Capture the cell that displays the provided text and extract its (X, Y) central coordinate. 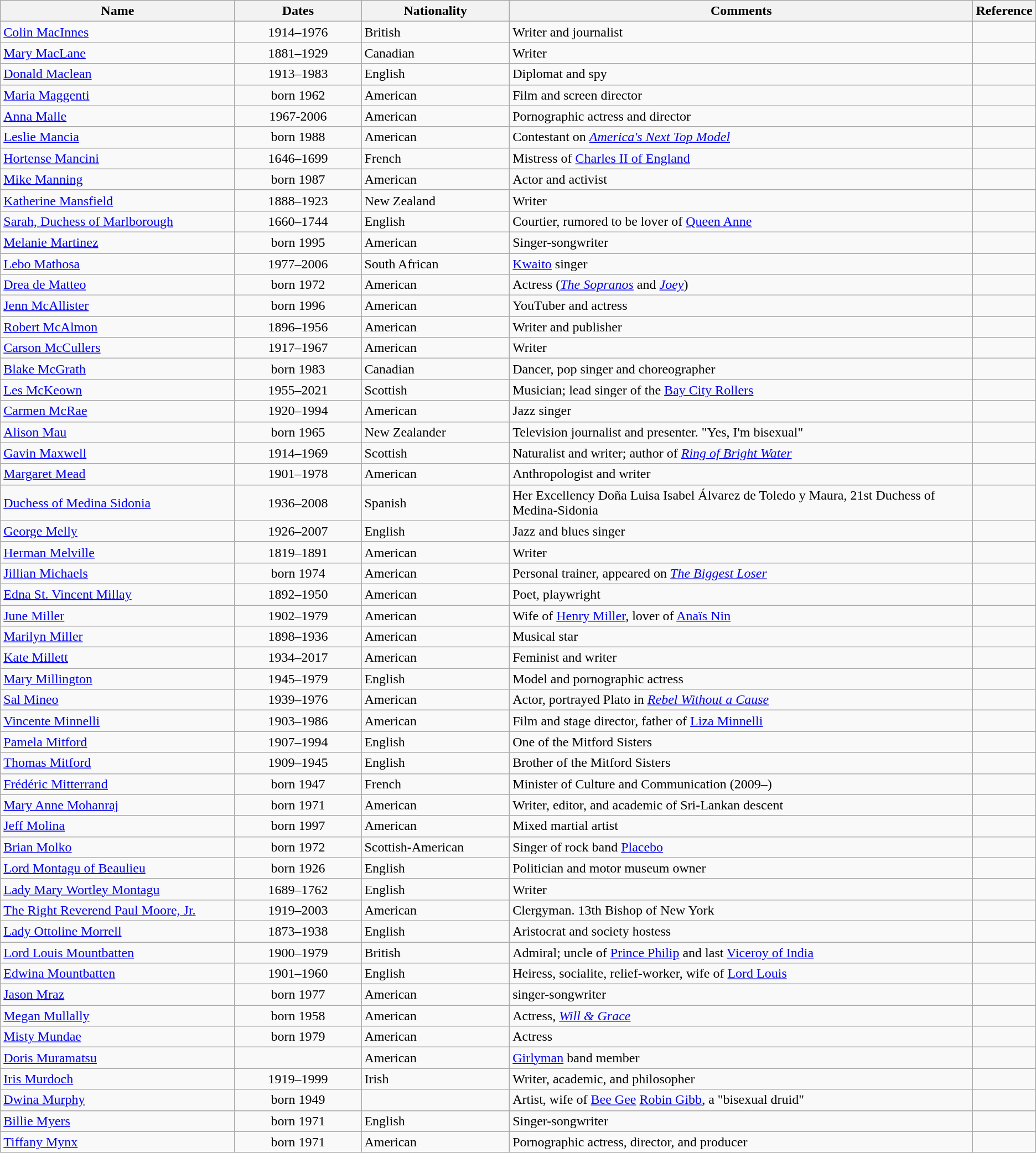
1945–1979 (298, 679)
Kwaito singer (742, 264)
Actress (742, 1037)
Girlyman band member (742, 1058)
born 1949 (298, 1100)
born 1977 (298, 995)
Spanish (436, 502)
1926–2007 (298, 531)
Minister of Culture and Communication (2009–) (742, 784)
Wife of Henry Miller, lover of Anaïs Nin (742, 616)
Katherine Mansfield (117, 200)
1888–1923 (298, 200)
Film and stage director, father of Liza Minnelli (742, 721)
Television journalist and presenter. "Yes, I'm bisexual" (742, 432)
Pornographic actress and director (742, 116)
1903–1986 (298, 721)
Drea de Matteo (117, 285)
born 1962 (298, 95)
Anna Malle (117, 116)
Gavin Maxwell (117, 453)
1901–1960 (298, 974)
Misty Mundae (117, 1037)
born 1926 (298, 868)
Writer, editor, and academic of Sri-Lankan descent (742, 805)
1955–2021 (298, 390)
Frédéric Mitterrand (117, 784)
Reference (1004, 11)
The Right Reverend Paul Moore, Jr. (117, 910)
1919–1999 (298, 1079)
Megan Mullally (117, 1016)
Brian Molko (117, 847)
Robert McAlmon (117, 327)
Clergyman. 13th Bishop of New York (742, 910)
Jazz and blues singer (742, 531)
Edwina Mountbatten (117, 974)
Jillian Michaels (117, 573)
Model and pornographic actress (742, 679)
1919–2003 (298, 910)
Lebo Mathosa (117, 264)
Musician; lead singer of the Bay City Rollers (742, 390)
born 1987 (298, 179)
1913–1983 (298, 74)
Maria Maggenti (117, 95)
Les McKeown (117, 390)
Carmen McRae (117, 411)
Actor, portrayed Plato in Rebel Without a Cause (742, 700)
Tiffany Mynx (117, 1142)
Jason Mraz (117, 995)
Diplomat and spy (742, 74)
Writer, academic, and philosopher (742, 1079)
Name (117, 11)
Anthropologist and writer (742, 474)
June Miller (117, 616)
Duchess of Medina Sidonia (117, 502)
1898–1936 (298, 637)
Poet, playwright (742, 594)
Margaret Mead (117, 474)
Courtier, rumored to be lover of Queen Anne (742, 221)
New Zealand (436, 200)
Personal trainer, appeared on The Biggest Loser (742, 573)
Dancer, pop singer and choreographer (742, 369)
Blake McGrath (117, 369)
1920–1994 (298, 411)
1646–1699 (298, 158)
born 1965 (298, 432)
Actress, Will & Grace (742, 1016)
Colin MacInnes (117, 32)
Leslie Mancia (117, 137)
Musical star (742, 637)
born 1997 (298, 826)
1901–1978 (298, 474)
1881–1929 (298, 53)
Comments (742, 11)
Her Excellency Doña Luisa Isabel Álvarez de Toledo y Maura, 21st Duchess of Medina-Sidonia (742, 502)
Aristocrat and society hostess (742, 931)
Mixed martial artist (742, 826)
Marilyn Miller (117, 637)
1939–1976 (298, 700)
Brother of the Mitford Sisters (742, 763)
1902–1979 (298, 616)
Jeff Molina (117, 826)
Edna St. Vincent Millay (117, 594)
Film and screen director (742, 95)
Mistress of Charles II of England (742, 158)
1892–1950 (298, 594)
Admiral; uncle of Prince Philip and last Viceroy of India (742, 952)
1896–1956 (298, 327)
Lady Ottoline Morrell (117, 931)
born 1996 (298, 306)
Jazz singer (742, 411)
One of the Mitford Sisters (742, 742)
Dates (298, 11)
Jenn McAllister (117, 306)
Sarah, Duchess of Marlborough (117, 221)
YouTuber and actress (742, 306)
1977–2006 (298, 264)
Writer and publisher (742, 327)
Billie Myers (117, 1121)
Irish (436, 1079)
1967-2006 (298, 116)
Dwina Murphy (117, 1100)
Lord Louis Mountbatten (117, 952)
Feminist and writer (742, 658)
Heiress, socialite, relief-worker, wife of Lord Louis (742, 974)
1936–2008 (298, 502)
singer-songwriter (742, 995)
Mary Anne Mohanraj (117, 805)
Singer of rock band Placebo (742, 847)
1907–1994 (298, 742)
Vincente Minnelli (117, 721)
George Melly (117, 531)
1934–2017 (298, 658)
1689–1762 (298, 889)
Thomas Mitford (117, 763)
Artist, wife of Bee Gee Robin Gibb, a "bisexual druid" (742, 1100)
Sal Mineo (117, 700)
Doris Muramatsu (117, 1058)
Politician and motor museum owner (742, 868)
born 1995 (298, 242)
born 1974 (298, 573)
born 1958 (298, 1016)
born 1988 (298, 137)
Writer and journalist (742, 32)
Naturalist and writer; author of Ring of Bright Water (742, 453)
born 1979 (298, 1037)
Iris Murdoch (117, 1079)
Mary MacLane (117, 53)
born 1947 (298, 784)
1914–1969 (298, 453)
Actress (The Sopranos and Joey) (742, 285)
Kate Millett (117, 658)
Pamela Mitford (117, 742)
born 1983 (298, 369)
Nationality (436, 11)
Pornographic actress, director, and producer (742, 1142)
1917–1967 (298, 348)
Mike Manning (117, 179)
Alison Mau (117, 432)
Herman Melville (117, 552)
Mary Millington (117, 679)
Carson McCullers (117, 348)
1819–1891 (298, 552)
Donald Maclean (117, 74)
Lady Mary Wortley Montagu (117, 889)
New Zealander (436, 432)
1660–1744 (298, 221)
1873–1938 (298, 931)
Actor and activist (742, 179)
Hortense Mancini (117, 158)
Lord Montagu of Beaulieu (117, 868)
Contestant on America's Next Top Model (742, 137)
Scottish-American (436, 847)
1914–1976 (298, 32)
Melanie Martinez (117, 242)
South African (436, 264)
1909–1945 (298, 763)
1900–1979 (298, 952)
